Capture the cell that displays the provided text and extract its [x, y] central coordinate. 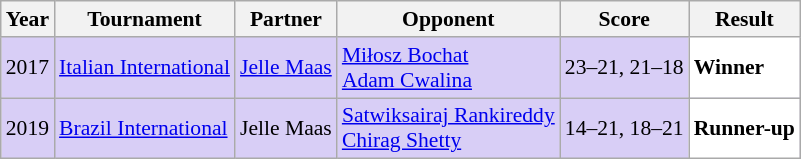
2017 [28, 68]
Satwiksairaj Rankireddy Chirag Shetty [448, 128]
Score [624, 19]
Winner [744, 68]
2019 [28, 128]
Year [28, 19]
Opponent [448, 19]
Runner-up [744, 128]
14–21, 18–21 [624, 128]
Italian International [144, 68]
23–21, 21–18 [624, 68]
Tournament [144, 19]
Result [744, 19]
Partner [286, 19]
Miłosz Bochat Adam Cwalina [448, 68]
Brazil International [144, 128]
